Return (x, y) of the center of cell containing provided text 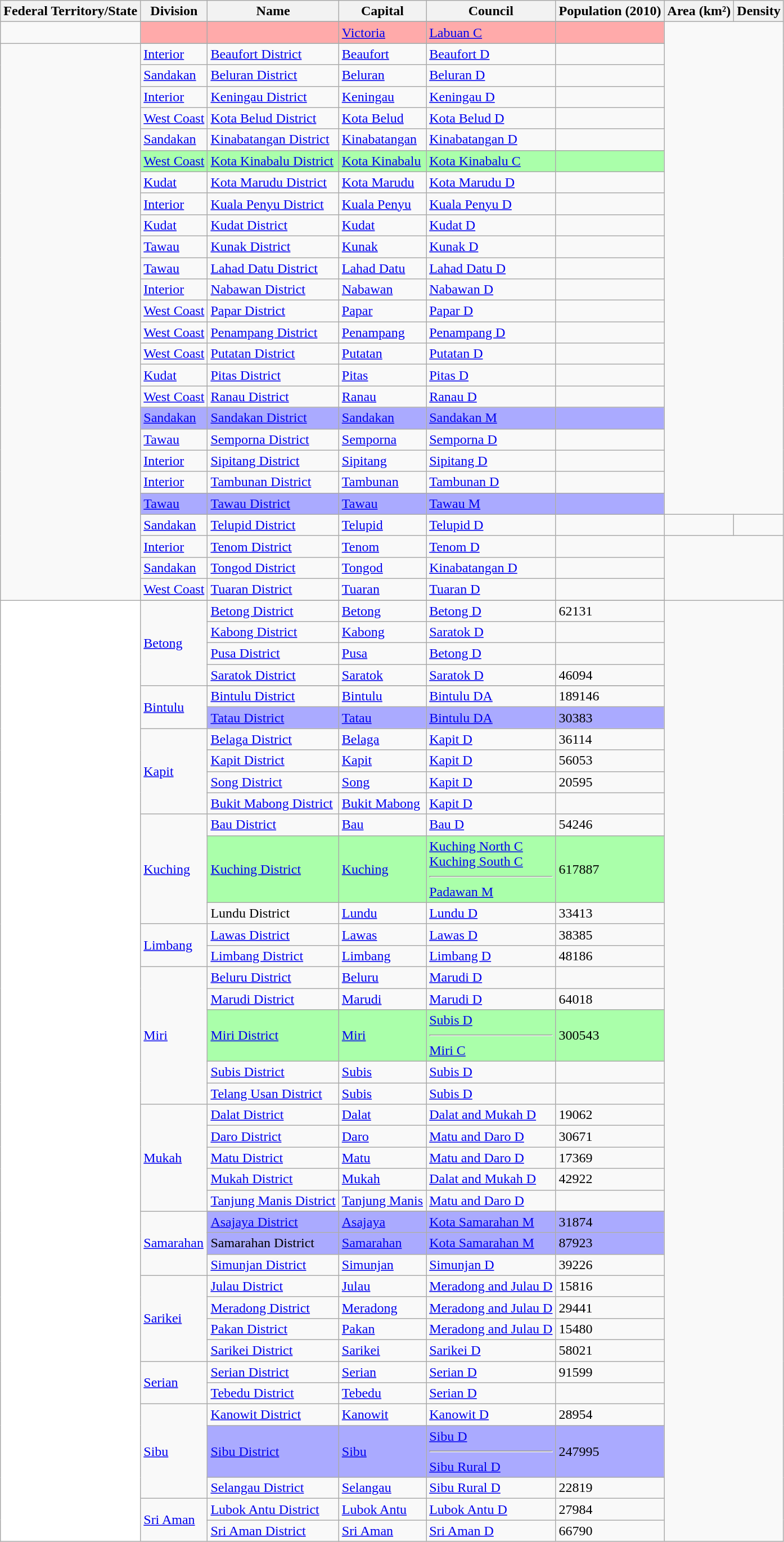
Kabong District (273, 632)
Kota Belud District (273, 118)
Daro District (273, 1136)
Lawas District (273, 934)
Serian District (273, 1372)
Papar District (273, 311)
Semporna D (491, 439)
Lundu D (491, 913)
38385 (610, 934)
Lawas (382, 934)
Semporna (382, 439)
Beluru (382, 977)
39226 (610, 1265)
Kuching North CKuching South CPadawan M (491, 869)
Tawau District (273, 503)
Victoria (382, 33)
Kota Marudu District (273, 182)
Pakan District (273, 1329)
Kota Belud D (491, 118)
Lahad Datu D (491, 268)
Beluran (382, 75)
Lubok Antu D (491, 1509)
Limbang District (273, 956)
Keningau District (273, 97)
Selangau District (273, 1488)
56053 (610, 761)
42922 (610, 1179)
Tambunan District (273, 482)
66790 (610, 1531)
Lubok Antu District (273, 1509)
Bau D (491, 825)
Kanowit D (491, 1415)
Marudi (382, 999)
Council (491, 11)
Kota Marudu D (491, 182)
Penampang (382, 332)
15816 (610, 1286)
617887 (610, 869)
Tebedu (382, 1393)
Keningau (382, 97)
31874 (610, 1222)
Lundu District (273, 913)
91599 (610, 1372)
Marudi District (273, 999)
54246 (610, 825)
Kota Marudu (382, 182)
Kanowit District (273, 1415)
Pusa (382, 654)
Ranau D (491, 397)
Dalat District (273, 1115)
Tenom D (491, 546)
Kinabatangan District (273, 140)
Tongod (382, 568)
Putatan District (273, 354)
Kota Belud (382, 118)
Selangau (382, 1488)
Tambunan (382, 482)
Kabong (382, 632)
46094 (610, 675)
62131 (610, 610)
Kuching District (273, 869)
Lahad Datu District (273, 268)
Beaufort D (491, 54)
Asajaya District (273, 1222)
Sandakan M (491, 418)
Telang Usan District (273, 1094)
29441 (610, 1307)
Lundu (382, 913)
36114 (610, 739)
Semporna District (273, 439)
Division (174, 11)
Tenom (382, 546)
Name (273, 11)
Bukit Mabong (382, 803)
Saratok District (273, 675)
30671 (610, 1136)
Tatau District (273, 718)
Tongod District (273, 568)
Papar (382, 311)
Sipitang (382, 461)
Kinabatangan (382, 140)
Keningau D (491, 97)
Tuaran District (273, 589)
20595 (610, 782)
Kunak D (491, 246)
Simunjan (382, 1265)
Tambunan D (491, 482)
17369 (610, 1158)
Nabawan District (273, 290)
Sarikei D (491, 1350)
Kudat D (491, 225)
Betong District (273, 610)
Kota Kinabalu District (273, 161)
Penampang District (273, 332)
Pusa District (273, 654)
Beaufort (382, 54)
Tawau M (491, 503)
Kunak District (273, 246)
Bau District (273, 825)
Putatan (382, 354)
58021 (610, 1350)
Tanjung Manis (382, 1201)
Julau (382, 1286)
Population (2010) (610, 11)
Penampang D (491, 332)
Miri District (273, 1036)
19062 (610, 1115)
Sibu District (273, 1451)
Beaufort District (273, 54)
Kuala Penyu District (273, 204)
Bau (382, 825)
Saratok (382, 675)
Putatan D (491, 354)
30383 (610, 718)
Telupid D (491, 525)
Tuaran (382, 589)
Sibu Rural D (491, 1488)
Density (759, 11)
Kapit District (273, 761)
Telupid (382, 525)
Samarahan District (273, 1243)
48186 (610, 956)
Kudat District (273, 225)
Pitas (382, 375)
Beluran District (273, 75)
Daro (382, 1136)
Julau District (273, 1286)
Ranau District (273, 397)
Sipitang District (273, 461)
Subis District (273, 1072)
28954 (610, 1415)
Kuala Penyu (382, 204)
Pakan (382, 1329)
Ranau (382, 397)
Belaga District (273, 739)
64018 (610, 999)
Pitas D (491, 375)
Tuaran D (491, 589)
Capital (382, 11)
Kanowit (382, 1415)
Sarikei District (273, 1350)
Kunak (382, 246)
Tenom District (273, 546)
Area (km²) (699, 11)
Papar D (491, 311)
Song (382, 782)
Bintulu District (273, 696)
Lubok Antu (382, 1509)
27984 (610, 1509)
Lahad Datu (382, 268)
Tatau (382, 718)
Limbang D (491, 956)
Sibu DSibu Rural D (491, 1451)
Subis DMiri C (491, 1036)
Beluru District (273, 977)
Beluran D (491, 75)
Dalat (382, 1115)
Labuan C (491, 33)
Federal Territory/State (71, 11)
Matu (382, 1158)
Tebedu District (273, 1393)
Sri Aman District (273, 1531)
Sandakan District (273, 418)
300543 (610, 1036)
Kota Kinabalu (382, 161)
22819 (610, 1488)
87923 (610, 1243)
Sri Aman D (491, 1531)
Kota Kinabalu C (491, 161)
Nabawan D (491, 290)
Tanjung Manis District (273, 1201)
Meradong District (273, 1307)
Mukah District (273, 1179)
Nabawan (382, 290)
Kuala Penyu D (491, 204)
Belaga (382, 739)
Lawas D (491, 934)
Sipitang D (491, 461)
247995 (610, 1451)
Telupid District (273, 525)
33413 (610, 913)
Meradong (382, 1307)
Song District (273, 782)
Simunjan D (491, 1265)
189146 (610, 696)
Bukit Mabong District (273, 803)
Simunjan District (273, 1265)
Matu District (273, 1158)
15480 (610, 1329)
Pitas District (273, 375)
Asajaya (382, 1222)
